Provide the [x, y] coordinate of the cell's center where the given text is located.  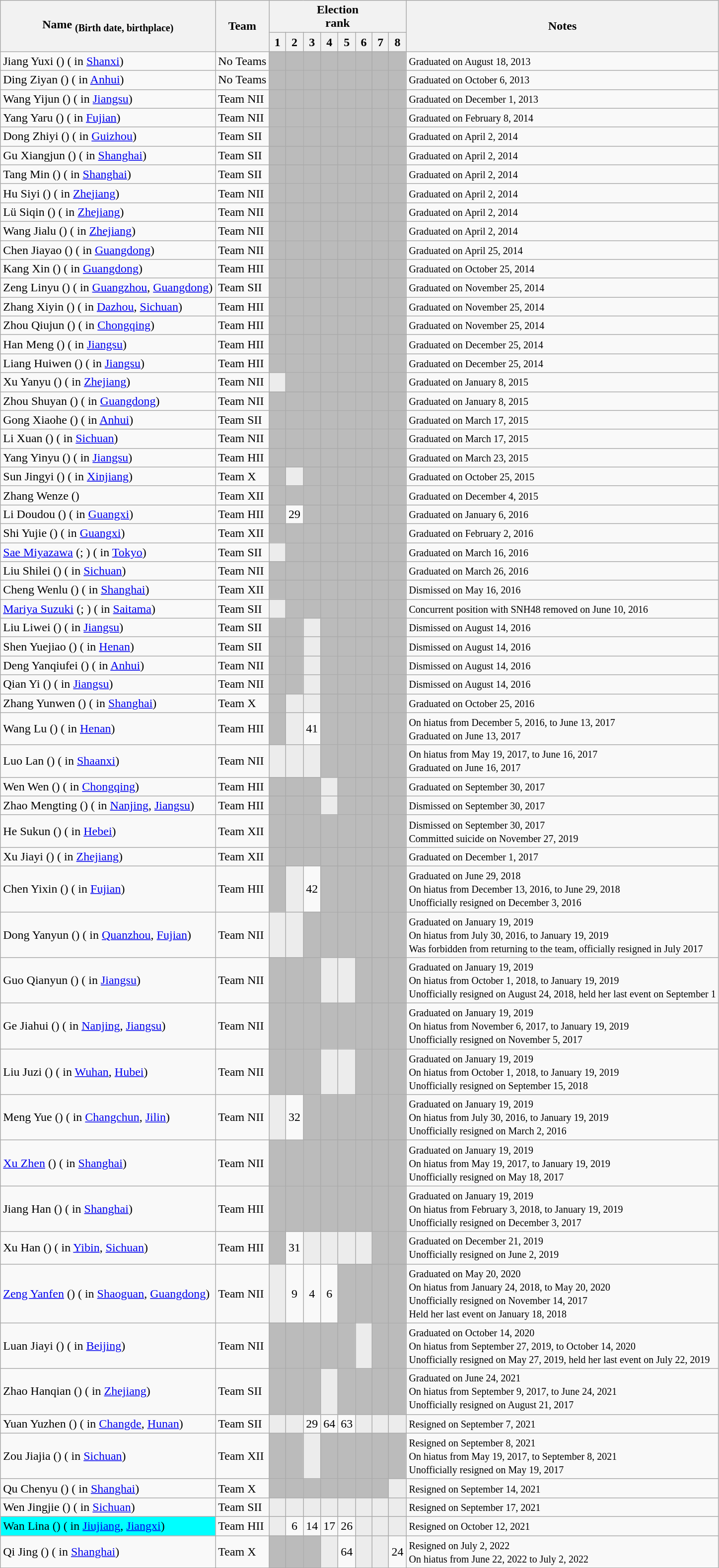
Cheng Wenlu () ( in Shanghai) [108, 590]
31 [295, 1247]
Lü Siqin () ( in Zhejiang) [108, 212]
Wang Yijun () ( in Jiangsu) [108, 99]
Resigned on September 14, 2021 [562, 1488]
Graduated on June 29, 2018On hiatus from December 13, 2016, to June 29, 2018Unofficially resigned on December 3, 2016 [562, 889]
Han Meng () ( in Jiangsu) [108, 344]
Liu Liwei () ( in Jiangsu) [108, 628]
Sae Miyazawa (; ) ( in Tokyo) [108, 552]
Zou Jiajia () ( in Sichuan) [108, 1456]
Yuan Yuzhen () ( in Changde, Hunan) [108, 1424]
Graduated on August 18, 2013 [562, 61]
Graduated on December 1, 2013 [562, 99]
Shen Yuejiao () ( in Henan) [108, 647]
Dismissed on September 30, 2017 [562, 805]
Gong Xiaohe () ( in Anhui) [108, 420]
Graduated on April 25, 2014 [562, 250]
Chen Jiayao () ( in Guangdong) [108, 250]
Qi Jing () ( in Shanghai) [108, 1551]
Guo Qianyun () ( in Jiangsu) [108, 980]
Wan Lina () ( in Jiujiang, Jiangxi) [108, 1526]
Team [242, 26]
1 [278, 42]
Concurrent position with SNH48 removed on June 10, 2016 [562, 609]
Liu Shilei () ( in Sichuan) [108, 571]
Zhang Yunwen () ( in Shanghai) [108, 703]
24 [397, 1551]
Qian Yi () ( in Jiangsu) [108, 684]
Luan Jiayi () ( in Beijing) [108, 1346]
Chen Yixin () ( in Fujian) [108, 889]
Dong Zhiyi () ( in Guizhou) [108, 136]
Shi Yujie () ( in Guangxi) [108, 533]
17 [330, 1526]
Zeng Linyu () ( in Guangzhou, Guangdong) [108, 288]
Graduated on March 16, 2016 [562, 552]
Zhou Shuyan () ( in Guangdong) [108, 401]
Yang Yaru () ( in Fujian) [108, 118]
Graduated on December 21, 2019Unofficially resigned on June 2, 2019 [562, 1247]
Graduated on October 25, 2016 [562, 703]
Xu Jiayi () ( in Zhejiang) [108, 856]
Graduated on December 1, 2017 [562, 856]
41 [312, 728]
2 [295, 42]
Liu Juzi () ( in Wuhan, Hubei) [108, 1072]
Kang Xin () ( in Guangdong) [108, 269]
Ge Jiahui () ( in Nanjing, Jiangsu) [108, 1026]
On hiatus from May 19, 2017, to June 16, 2017 Graduated on June 16, 2017 [562, 761]
Graduated on June 24, 2021On hiatus from September 9, 2017, to June 24, 2021Unofficially resigned on August 21, 2017 [562, 1391]
Tang Min () ( in Shanghai) [108, 174]
Graduated on February 8, 2014 [562, 118]
Graduated on October 6, 2013 [562, 80]
Zhang Xiyin () ( in Dazhou, Sichuan) [108, 307]
Graduated on October 25, 2014 [562, 269]
Wang Lu () ( in Henan) [108, 728]
5 [347, 42]
Graduated on January 19, 2019On hiatus from July 30, 2016, to January 19, 2019Unofficially resigned on March 2, 2016 [562, 1117]
Deng Yanqiufei () ( in Anhui) [108, 665]
Zhou Qiujun () ( in Chongqing) [108, 326]
Graduated on March 26, 2016 [562, 571]
Graduated on March 23, 2015 [562, 457]
Mariya Suzuki (; ) ( in Saitama) [108, 609]
Wen Wen () ( in Chongqing) [108, 786]
Qu Chenyu () ( in Shanghai) [108, 1488]
7 [380, 42]
Wang Jialu () ( in Zhejiang) [108, 231]
Li Xuan () ( in Sichuan) [108, 439]
Hu Siyi () ( in Zhejiang) [108, 193]
Graduated on January 19, 2019On hiatus from November 6, 2017, to January 19, 2019Unofficially resigned on November 5, 2017 [562, 1026]
Zhao Mengting () ( in Nanjing, Jiangsu) [108, 805]
14 [312, 1526]
Yang Yinyu () ( in Jiangsu) [108, 457]
9 [295, 1293]
Wen Jingjie () ( in Sichuan) [108, 1507]
Graduated on January 19, 2019On hiatus from May 19, 2017, to January 19, 2019Unofficially resigned on May 18, 2017 [562, 1163]
Liang Huiwen () ( in Jiangsu) [108, 363]
Dong Yanyun () ( in Quanzhou, Fujian) [108, 935]
Graduated on January 6, 2016 [562, 514]
Jiang Han () ( in Shanghai) [108, 1209]
Xu Han () ( in Yibin, Sichuan) [108, 1247]
Ding Ziyan () ( in Anhui) [108, 80]
Dismissed on May 16, 2016 [562, 590]
26 [347, 1526]
Meng Yue () ( in Changchun, Jilin) [108, 1117]
Jiang Yuxi () ( in Shanxi) [108, 61]
Sun Jingyi () ( in Xinjiang) [108, 476]
Resigned on September 7, 2021 [562, 1424]
Graduated on January 19, 2019On hiatus from October 1, 2018, to January 19, 2019Unofficially resigned on September 15, 2018 [562, 1072]
Graduated on February 2, 2016 [562, 533]
Electionrank [338, 17]
Graduated on January 19, 2019On hiatus from February 3, 2018, to January 19, 2019Unofficially resigned on December 3, 2017 [562, 1209]
Graduated on October 25, 2015 [562, 476]
8 [397, 42]
Xu Yanyu () ( in Zhejiang) [108, 382]
42 [312, 889]
On hiatus from December 5, 2016, to June 13, 2017 Graduated on June 13, 2017 [562, 728]
Graduated on December 4, 2015 [562, 495]
Resigned on July 2, 2022On hiatus from June 22, 2022 to July 2, 2022 [562, 1551]
Xu Zhen () ( in Shanghai) [108, 1163]
Resigned on September 8, 2021On hiatus from May 19, 2017, to September 8, 2021Unofficially resigned on May 19, 2017 [562, 1456]
Resigned on October 12, 2021 [562, 1526]
63 [347, 1424]
Zhao Hanqian () ( in Zhejiang) [108, 1391]
Dismissed on September 30, 2017 Committed suicide on November 27, 2019 [562, 831]
3 [312, 42]
Zhang Wenze () [108, 495]
He Sukun () ( in Hebei) [108, 831]
Graduated on September 30, 2017 [562, 786]
Zeng Yanfen () ( in Shaoguan, Guangdong) [108, 1293]
Gu Xiangjun () ( in Shanghai) [108, 155]
32 [295, 1117]
Resigned on September 17, 2021 [562, 1507]
Luo Lan () ( in Shaanxi) [108, 761]
Li Doudou () ( in Guangxi) [108, 514]
Name (Birth date, birthplace) [108, 26]
Notes [562, 26]
